For the text-containing cell, return its midpoint in (x, y) coordinate format. 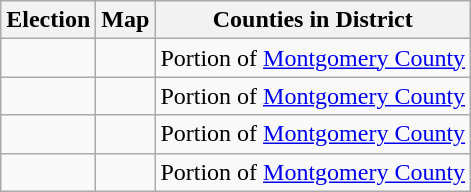
Election (48, 20)
Map (126, 20)
Counties in District (313, 20)
